Identify which cell holds the provided text, then report its [X, Y] central coordinate. 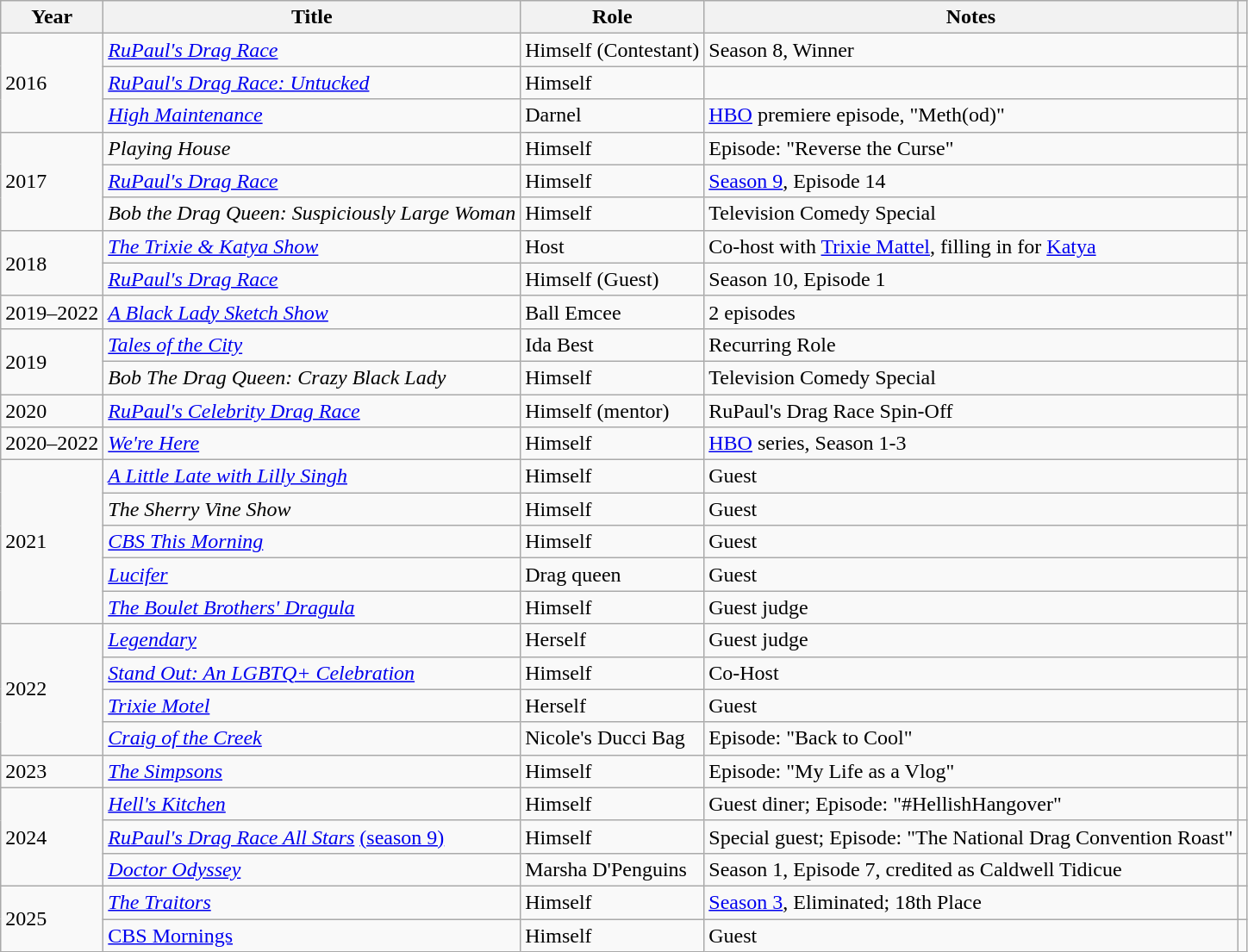
Bob the Drag Queen: Suspiciously Large Woman [312, 214]
Season 1, Episode 7, credited as Caldwell Tidicue [970, 869]
Playing House [312, 148]
2017 [52, 181]
2021 [52, 542]
2019–2022 [52, 312]
Guest diner; Episode: "#HellishHangover" [970, 804]
Season 8, Winner [970, 50]
Season 9, Episode 14 [970, 181]
Host [612, 246]
A Little Late with Lilly Singh [312, 476]
Year [52, 17]
Co-host with Trixie Mattel, filling in for Katya [970, 246]
We're Here [312, 444]
Co-Host [970, 673]
HBO premiere episode, "Meth(od)" [970, 115]
2020–2022 [52, 444]
The Traitors [312, 902]
Special guest; Episode: "The National Drag Convention Roast" [970, 837]
Craig of the Creek [312, 738]
Doctor Odyssey [312, 869]
CBS This Morning [312, 542]
Hell's Kitchen [312, 804]
Title [312, 17]
Recurring Role [970, 345]
2023 [52, 771]
2024 [52, 837]
2018 [52, 263]
Himself (Guest) [612, 279]
RuPaul's Drag Race: Untucked [312, 83]
RuPaul's Drag Race Spin-Off [970, 411]
Bob The Drag Queen: Crazy Black Lady [312, 377]
Role [612, 17]
Trixie Motel [312, 706]
Notes [970, 17]
The Simpsons [312, 771]
Episode: "My Life as a Vlog" [970, 771]
Legendary [312, 640]
2019 [52, 361]
Season 10, Episode 1 [970, 279]
2 episodes [970, 312]
CBS Mornings [312, 935]
Ball Emcee [612, 312]
Stand Out: An LGBTQ+ Celebration [312, 673]
Season 3, Eliminated; 18th Place [970, 902]
Tales of the City [312, 345]
Marsha D'Penguins [612, 869]
2016 [52, 83]
The Boulet Brothers' Dragula [312, 607]
RuPaul's Drag Race All Stars (season 9) [312, 837]
Himself (Contestant) [612, 50]
Lucifer [312, 575]
2025 [52, 918]
The Sherry Vine Show [312, 509]
Ida Best [612, 345]
Darnel [612, 115]
Himself (mentor) [612, 411]
Episode: "Reverse the Curse" [970, 148]
HBO series, Season 1-3 [970, 444]
Nicole's Ducci Bag [612, 738]
Drag queen [612, 575]
2020 [52, 411]
The Trixie & Katya Show [312, 246]
A Black Lady Sketch Show [312, 312]
High Maintenance [312, 115]
RuPaul's Celebrity Drag Race [312, 411]
2022 [52, 689]
Episode: "Back to Cool" [970, 738]
